Identify which cell holds the provided text, then report its [X, Y] central coordinate. 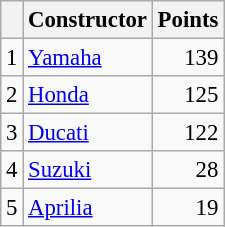
19 [188, 208]
5 [12, 208]
3 [12, 133]
Constructor [88, 20]
4 [12, 170]
Suzuki [88, 170]
Points [188, 20]
122 [188, 133]
Ducati [88, 133]
1 [12, 58]
Yamaha [88, 58]
125 [188, 95]
28 [188, 170]
139 [188, 58]
2 [12, 95]
Honda [88, 95]
Aprilia [88, 208]
